For the text-containing cell, return its midpoint in [x, y] coordinate format. 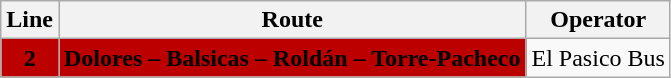
Operator [598, 20]
Route [292, 20]
Dolores – Balsicas – Roldán – Torre-Pacheco [292, 58]
El Pasico Bus [598, 58]
Line [30, 20]
2 [30, 58]
